Scan for the cell matching the given text and deliver its (X, Y) coordinate at center. 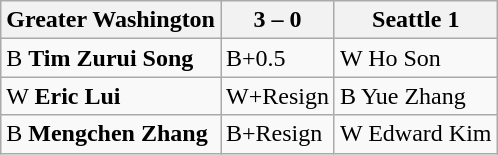
B Mengchen Zhang (111, 134)
W Eric Lui (111, 96)
W Ho Son (416, 58)
B+0.5 (277, 58)
W Edward Kim (416, 134)
Seattle 1 (416, 20)
B Yue Zhang (416, 96)
3 – 0 (277, 20)
W+Resign (277, 96)
B Tim Zurui Song (111, 58)
Greater Washington (111, 20)
B+Resign (277, 134)
